Provide the (X, Y) coordinate of the cell's center where the given text is located.  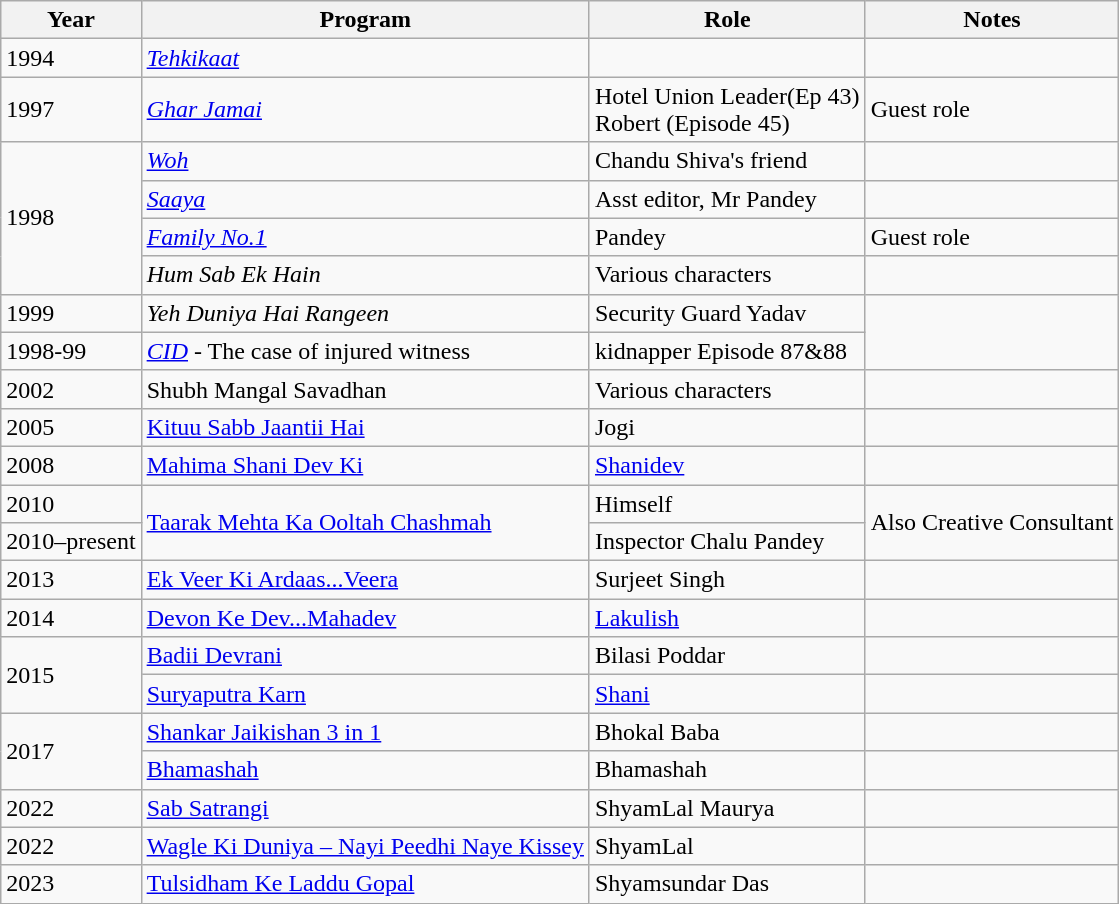
Saaya (365, 199)
Year (71, 20)
Bhokal Baba (727, 732)
1999 (71, 313)
Sab Satrangi (365, 808)
2015 (71, 675)
kidnapper Episode 87&88 (727, 351)
Wagle Ki Duniya – Nayi Peedhi Naye Kissey (365, 846)
2002 (71, 389)
Ek Veer Ki Ardaas...Veera (365, 580)
ShyamLal (727, 846)
1994 (71, 58)
Hum Sab Ek Hain (365, 275)
Role (727, 20)
Jogi (727, 427)
2010 (71, 503)
Hotel Union Leader(Ep 43)Robert (Episode 45) (727, 110)
Inspector Chalu Pandey (727, 542)
2014 (71, 618)
Asst editor, Mr Pandey (727, 199)
1997 (71, 110)
2005 (71, 427)
2023 (71, 884)
Taarak Mehta Ka Ooltah Chashmah (365, 522)
Notes (992, 20)
Ghar Jamai (365, 110)
1998 (71, 218)
Also Creative Consultant (992, 522)
Shubh Mangal Savadhan (365, 389)
Family No.1 (365, 237)
Shankar Jaikishan 3 in 1 (365, 732)
ShyamLal Maurya (727, 808)
Lakulish (727, 618)
Shanidev (727, 465)
Bilasi Poddar (727, 656)
Himself (727, 503)
Suryaputra Karn (365, 694)
CID - The case of injured witness (365, 351)
Security Guard Yadav (727, 313)
Yeh Duniya Hai Rangeen (365, 313)
Program (365, 20)
Devon Ke Dev...Mahadev (365, 618)
Woh (365, 161)
Shani (727, 694)
Pandey (727, 237)
Mahima Shani Dev Ki (365, 465)
2017 (71, 751)
Chandu Shiva's friend (727, 161)
Surjeet Singh (727, 580)
1998-99 (71, 351)
Badii Devrani (365, 656)
Kituu Sabb Jaantii Hai (365, 427)
Tulsidham Ke Laddu Gopal (365, 884)
Tehkikaat (365, 58)
Shyamsundar Das (727, 884)
2010–present (71, 542)
2008 (71, 465)
2013 (71, 580)
